Capture the cell that displays the provided text and extract its (x, y) central coordinate. 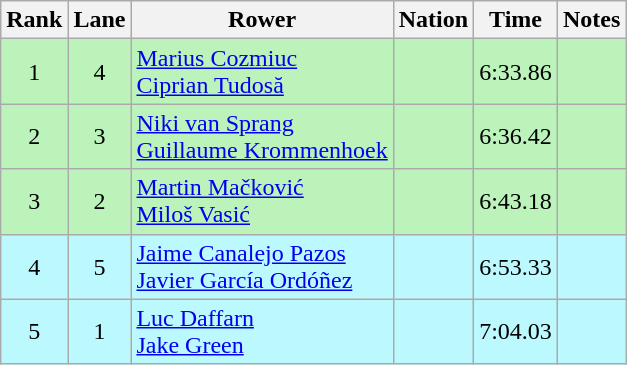
6:43.18 (516, 202)
Luc DaffarnJake Green (262, 332)
Notes (591, 20)
6:33.86 (516, 72)
Martin MačkovićMiloš Vasić (262, 202)
Rank (34, 20)
Lane (100, 20)
Marius CozmiucCiprian Tudosă (262, 72)
Nation (433, 20)
6:53.33 (516, 266)
Niki van SprangGuillaume Krommenhoek (262, 136)
7:04.03 (516, 332)
Jaime Canalejo PazosJavier García Ordóñez (262, 266)
6:36.42 (516, 136)
Rower (262, 20)
Time (516, 20)
